Determine the [x, y] coordinate at the center of the cell enclosing the given text.  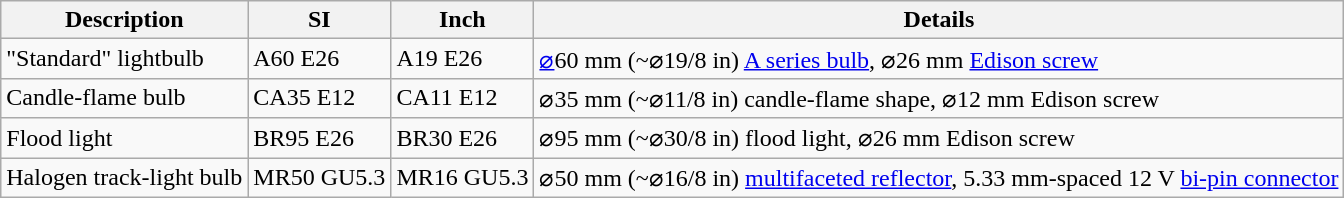
Description [124, 20]
Details [939, 20]
SI [320, 20]
Flood light [124, 138]
Candle-flame bulb [124, 98]
"Standard" lightbulb [124, 59]
⌀95 mm (~⌀30/8 in) flood light, ⌀26 mm Edison screw [939, 138]
CA35 E12 [320, 98]
Halogen track-light bulb [124, 178]
MR16 GU5.3 [462, 178]
⌀35 mm (~⌀11/8 in) candle-flame shape, ⌀12 mm Edison screw [939, 98]
BR30 E26 [462, 138]
Inch [462, 20]
CA11 E12 [462, 98]
⌀50 mm (~⌀16/8 in) multifaceted reflector, 5.33 mm-spaced 12 V bi-pin connector [939, 178]
A19 E26 [462, 59]
BR95 E26 [320, 138]
A60 E26 [320, 59]
⌀60 mm (~⌀19/8 in) A series bulb, ⌀26 mm Edison screw [939, 59]
MR50 GU5.3 [320, 178]
